Provide the [X, Y] coordinate of the cell's center where the given text is located.  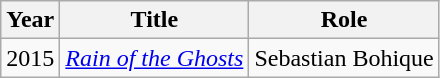
Title [154, 20]
Sebastian Bohique [344, 58]
Rain of the Ghosts [154, 58]
2015 [30, 58]
Role [344, 20]
Year [30, 20]
